Identify which cell holds the provided text, then report its [x, y] central coordinate. 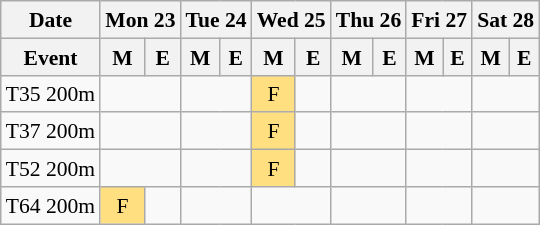
Fri 27 [439, 20]
T35 200m [50, 94]
Mon 23 [140, 20]
Thu 26 [369, 20]
Date [50, 20]
Sat 28 [506, 20]
Event [50, 56]
T52 200m [50, 168]
T64 200m [50, 204]
Wed 25 [292, 20]
T37 200m [50, 130]
Tue 24 [216, 20]
